Detect which cell encompasses the target text, then output its (X, Y) center coordinate. 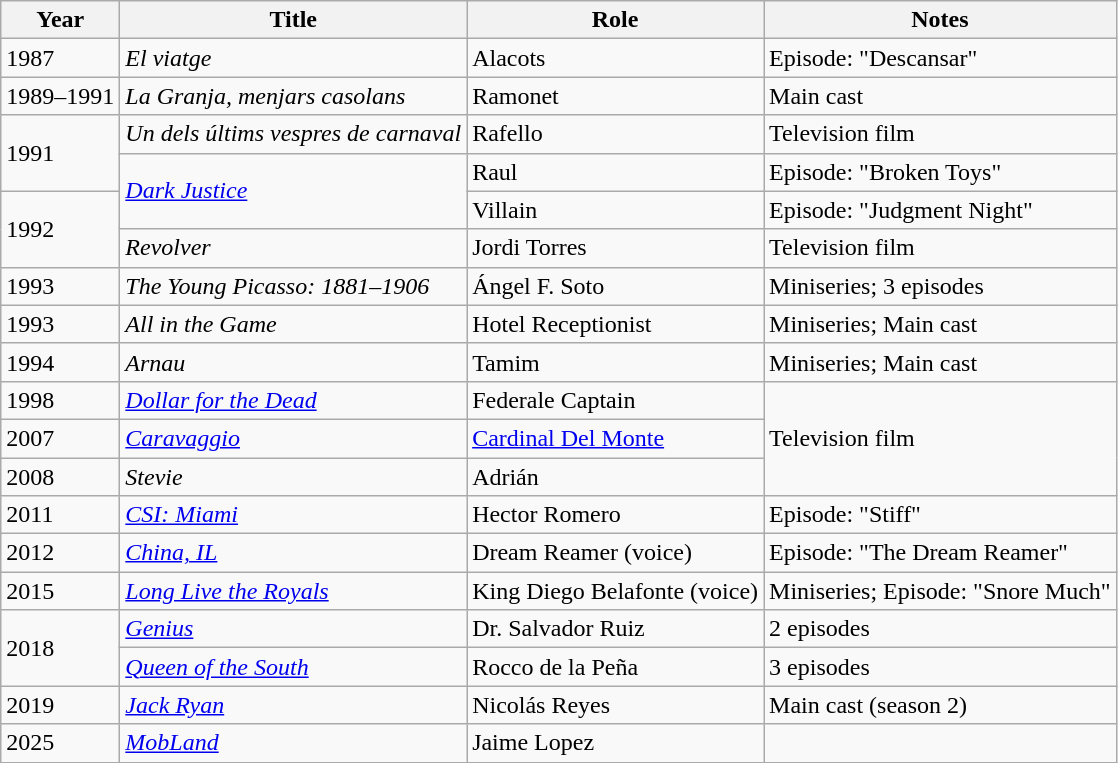
Villain (616, 210)
Stevie (294, 477)
MobLand (294, 743)
Revolver (294, 248)
Nicolás Reyes (616, 705)
2015 (60, 591)
3 episodes (940, 667)
Episode: "Stiff" (940, 515)
Dr. Salvador Ruiz (616, 629)
2 episodes (940, 629)
Tamim (616, 362)
1987 (60, 58)
Caravaggio (294, 438)
1989–1991 (60, 96)
King Diego Belafonte (voice) (616, 591)
Dollar for the Dead (294, 400)
Jaime Lopez (616, 743)
Hotel Receptionist (616, 324)
CSI: Miami (294, 515)
2011 (60, 515)
Episode: "The Dream Reamer" (940, 553)
1998 (60, 400)
Ramonet (616, 96)
Rafello (616, 134)
Adrián (616, 477)
Genius (294, 629)
Dream Reamer (voice) (616, 553)
Raul (616, 172)
Title (294, 20)
Episode: "Judgment Night" (940, 210)
2007 (60, 438)
El viatge (294, 58)
Jack Ryan (294, 705)
2025 (60, 743)
Year (60, 20)
La Granja, menjars casolans (294, 96)
Episode: "Descansar" (940, 58)
Cardinal Del Monte (616, 438)
1994 (60, 362)
China, IL (294, 553)
Queen of the South (294, 667)
Ángel F. Soto (616, 286)
Arnau (294, 362)
2019 (60, 705)
Miniseries; 3 episodes (940, 286)
Notes (940, 20)
Main cast (940, 96)
Dark Justice (294, 191)
Role (616, 20)
Rocco de la Peña (616, 667)
The Young Picasso: 1881–1906 (294, 286)
Miniseries; Episode: "Snore Much" (940, 591)
Hector Romero (616, 515)
Un dels últims vespres de carnaval (294, 134)
2008 (60, 477)
All in the Game (294, 324)
1991 (60, 153)
Main cast (season 2) (940, 705)
2018 (60, 648)
2012 (60, 553)
Federale Captain (616, 400)
Long Live the Royals (294, 591)
Alacots (616, 58)
1992 (60, 229)
Jordi Torres (616, 248)
Episode: "Broken Toys" (940, 172)
